Output the [x, y] coordinate of the center of the cell containing the given text.  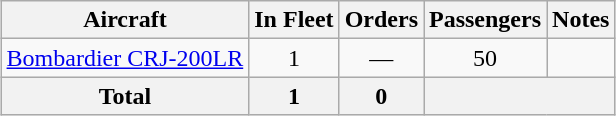
50 [486, 58]
0 [381, 96]
Notes [581, 20]
Aircraft [125, 20]
Orders [381, 20]
Total [125, 96]
Passengers [486, 20]
— [381, 58]
Bombardier CRJ-200LR [125, 58]
In Fleet [294, 20]
